Determine the (X, Y) coordinate at the center of the cell enclosing the given text.  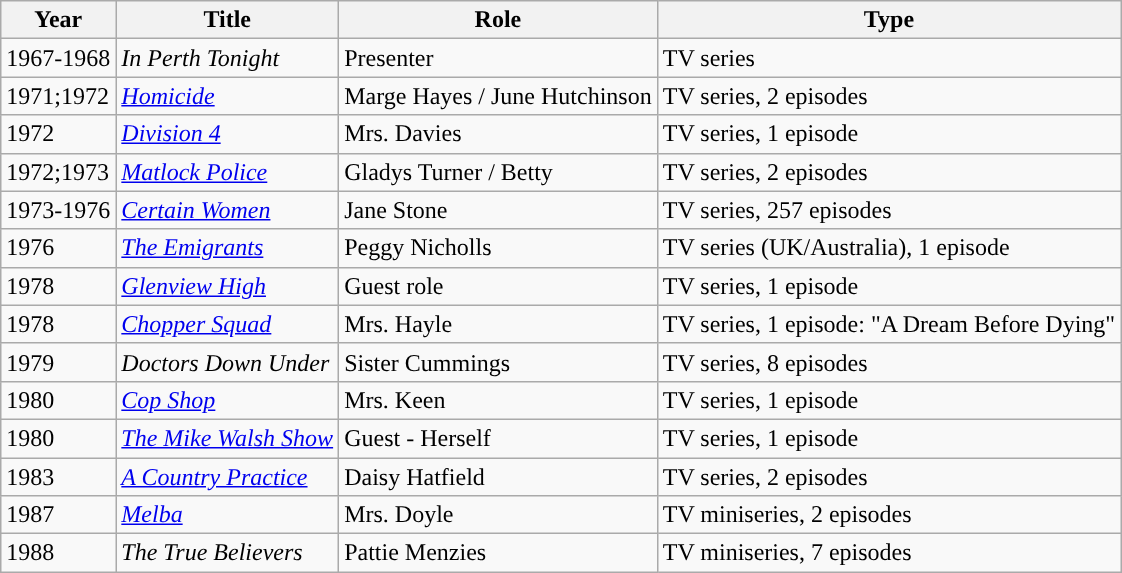
Title (228, 20)
TV series, 8 episodes (888, 362)
Melba (228, 515)
Guest - Herself (498, 438)
Pattie Menzies (498, 553)
1973-1976 (58, 210)
Daisy Hatfield (498, 477)
TV series, 1 episode: "A Dream Before Dying" (888, 324)
The Mike Walsh Show (228, 438)
Cop Shop (228, 400)
Guest role (498, 286)
Glenview High (228, 286)
Presenter (498, 58)
Year (58, 20)
Mrs. Doyle (498, 515)
Gladys Turner / Betty (498, 172)
Jane Stone (498, 210)
1983 (58, 477)
TV miniseries, 2 episodes (888, 515)
1979 (58, 362)
Mrs. Hayle (498, 324)
1987 (58, 515)
TV series (UK/Australia), 1 episode (888, 248)
Peggy Nicholls (498, 248)
Matlock Police (228, 172)
Doctors Down Under (228, 362)
Chopper Squad (228, 324)
TV series, 257 episodes (888, 210)
Division 4 (228, 134)
1972 (58, 134)
Marge Hayes / June Hutchinson (498, 96)
Mrs. Davies (498, 134)
The Emigrants (228, 248)
In Perth Tonight (228, 58)
1988 (58, 553)
Homicide (228, 96)
A Country Practice (228, 477)
The True Believers (228, 553)
1972;1973 (58, 172)
Type (888, 20)
1971;1972 (58, 96)
Sister Cummings (498, 362)
1976 (58, 248)
Certain Women (228, 210)
TV miniseries, 7 episodes (888, 553)
TV series (888, 58)
Mrs. Keen (498, 400)
1967-1968 (58, 58)
Role (498, 20)
